Return the (X, Y) coordinate for the center point of the cell that contains the specified text.  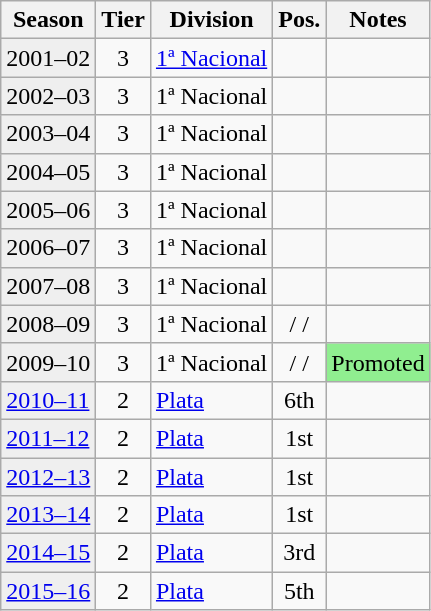
Notes (378, 20)
2012–13 (48, 477)
2001–02 (48, 58)
3rd (300, 553)
Promoted (378, 362)
2011–12 (48, 438)
2008–09 (48, 324)
Division (211, 20)
2010–11 (48, 400)
2007–08 (48, 286)
2003–04 (48, 134)
2004–05 (48, 172)
2002–03 (48, 96)
2006–07 (48, 248)
5th (300, 591)
2005–06 (48, 210)
2014–15 (48, 553)
2015–16 (48, 591)
Season (48, 20)
Pos. (300, 20)
2009–10 (48, 362)
2013–14 (48, 515)
Tier (124, 20)
6th (300, 400)
